Detect which cell encompasses the target text, then output its [X, Y] center coordinate. 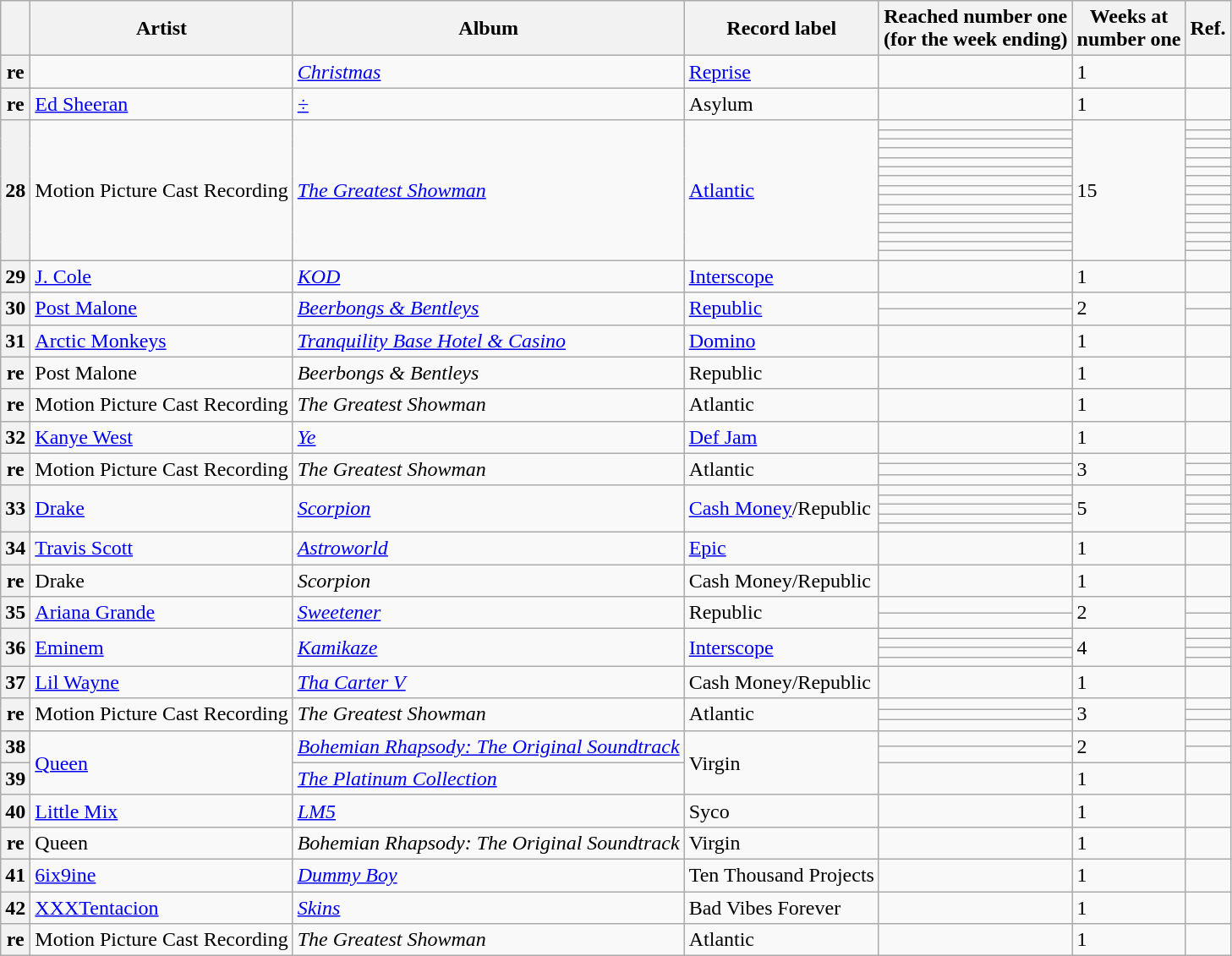
Christmas [489, 72]
Domino [781, 341]
Sweetener [489, 613]
Album [489, 29]
34 [15, 549]
Travis Scott [162, 549]
KOD [489, 276]
Kamikaze [489, 647]
Lil Wayne [162, 682]
Astroworld [489, 549]
Def Jam [781, 437]
÷ [489, 104]
Tranquility Base Hotel & Casino [489, 341]
5 [1129, 509]
40 [15, 811]
Eminem [162, 647]
6ix9ine [162, 875]
38 [15, 746]
The Platinum Collection [489, 778]
Bad Vibes Forever [781, 907]
Epic [781, 549]
Ref. [1207, 29]
39 [15, 778]
41 [15, 875]
Reached number one(for the week ending) [976, 29]
33 [15, 509]
Asylum [781, 104]
Skins [489, 907]
35 [15, 613]
Kanye West [162, 437]
15 [1129, 190]
31 [15, 341]
28 [15, 190]
Syco [781, 811]
Ed Sheeran [162, 104]
4 [1129, 647]
Tha Carter V [489, 682]
Little Mix [162, 811]
30 [15, 309]
36 [15, 647]
29 [15, 276]
J. Cole [162, 276]
32 [15, 437]
LM5 [489, 811]
Reprise [781, 72]
Weeks atnumber one [1129, 29]
42 [15, 907]
XXXTentacion [162, 907]
Ye [489, 437]
Record label [781, 29]
Dummy Boy [489, 875]
Ariana Grande [162, 613]
37 [15, 682]
Arctic Monkeys [162, 341]
Artist [162, 29]
Ten Thousand Projects [781, 875]
